Scan for the cell matching the given text and deliver its [X, Y] coordinate at center. 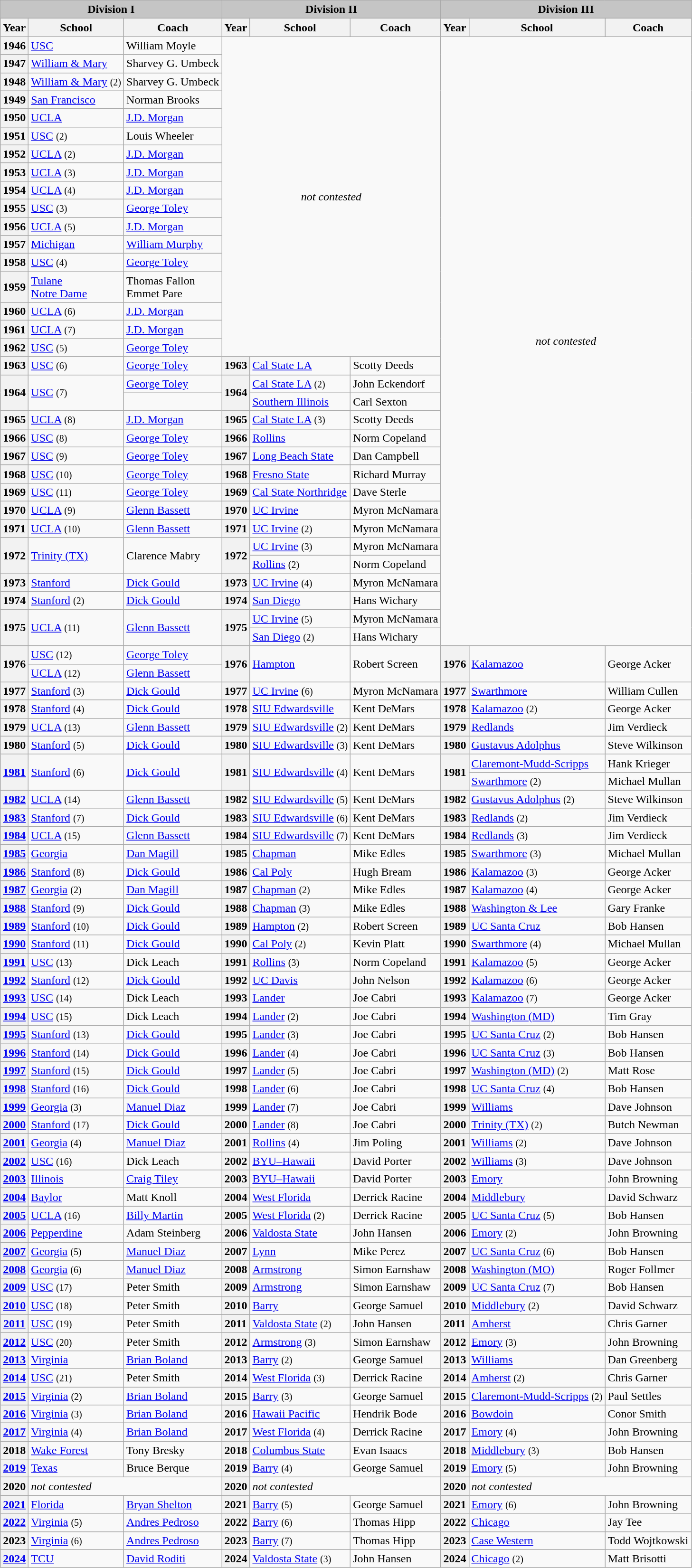
UC Santa Cruz (4) [537, 1088]
UCLA (15) [76, 836]
Swarthmore [537, 691]
Southern Illinois [300, 402]
John Eckendorf [396, 384]
USC [76, 46]
UCLA (9) [76, 510]
Swarthmore (3) [537, 854]
Middlebury (3) [537, 1450]
Matt Rose [648, 1070]
1960 [14, 312]
Cal Poly [300, 872]
Roger Follmer [648, 1269]
Georgia [76, 854]
Stanford (17) [76, 1125]
Lander (8) [300, 1125]
USC (15) [76, 1016]
Matt Brisotti [648, 1559]
Claremont-Mudd-Scripps (2) [537, 1396]
USC (8) [76, 438]
1957 [14, 245]
Kalamazoo (2) [537, 709]
Bryan Shelton [173, 1504]
Stanford (14) [76, 1052]
USC (16) [76, 1161]
Bruce Berque [173, 1468]
Virginia (5) [76, 1522]
1956 [14, 227]
USC (10) [76, 474]
UCLA [76, 118]
Division II [332, 9]
West Florida [300, 1197]
1952 [14, 154]
Emory (4) [537, 1432]
Virginia (6) [76, 1540]
Valdosta State (3) [300, 1559]
SIU Edwardsville (4) [300, 772]
West Florida (3) [300, 1378]
Emory (5) [537, 1468]
Jay Tee [648, 1522]
1954 [14, 190]
Long Beach State [300, 456]
UCLA (5) [76, 227]
William Cullen [648, 691]
San Diego (2) [300, 637]
USC (11) [76, 492]
UC Irvine [300, 510]
Kalamazoo (4) [537, 890]
USC (5) [76, 348]
Norman Brooks [173, 100]
Kalamazoo [537, 664]
Fresno State [300, 474]
Redlands (2) [537, 817]
Valdosta State (2) [300, 1323]
Barry (4) [300, 1468]
USC (18) [76, 1305]
SIU Edwardsville [300, 709]
Kalamazoo (3) [537, 872]
UC Irvine (5) [300, 619]
SIU Edwardsville (3) [300, 745]
USC (4) [76, 263]
UCLA (7) [76, 330]
Case Western [537, 1540]
1951 [14, 136]
Middlebury [537, 1197]
Stanford (16) [76, 1088]
Florida [76, 1504]
Stanford (11) [76, 944]
UC Santa Cruz (3) [537, 1052]
UCLA (11) [76, 628]
UC Santa Cruz (2) [537, 1034]
Texas [76, 1468]
David Roditi [173, 1559]
Carl Sexton [396, 402]
Barry (7) [300, 1540]
UC Santa Cruz [537, 926]
Lander (2) [300, 1016]
USC (20) [76, 1341]
UC Santa Cruz (5) [537, 1215]
Georgia (4) [76, 1143]
Rollins (4) [300, 1143]
Stanford (6) [76, 772]
Lander (3) [300, 1034]
Billy Martin [173, 1215]
Emory (3) [537, 1341]
TCU [76, 1559]
Barry (2) [300, 1360]
Baylor [76, 1197]
Williams (3) [537, 1161]
Lander (7) [300, 1107]
UC Irvine (6) [300, 691]
USC (19) [76, 1323]
Swarthmore (2) [537, 781]
UC Santa Cruz (6) [537, 1251]
Virginia (2) [76, 1396]
Williams (2) [537, 1143]
Swarthmore (4) [537, 944]
UCLA (6) [76, 312]
Jim Poling [396, 1143]
Wake Forest [76, 1450]
Kalamazoo (6) [537, 980]
Stanford (8) [76, 872]
Richard Murray [396, 474]
John Nelson [396, 980]
USC (14) [76, 998]
TulaneNotre Dame [76, 287]
UCLA (4) [76, 190]
1961 [14, 330]
USC (13) [76, 962]
Barry (5) [300, 1504]
Virginia [76, 1360]
UC Santa Cruz (7) [537, 1287]
Stanford (5) [76, 745]
Evan Isaacs [396, 1450]
Illinois [76, 1179]
San Francisco [76, 100]
Hawaii Pacific [300, 1414]
1949 [14, 100]
Rollins (3) [300, 962]
San Diego [300, 601]
Chapman (2) [300, 890]
Georgia (2) [76, 890]
UCLA (14) [76, 799]
West Florida (2) [300, 1215]
UC Irvine (2) [300, 529]
Kalamazoo (5) [537, 962]
1958 [14, 263]
Kalamazoo (7) [537, 998]
USC (21) [76, 1378]
Craig Tiley [173, 1179]
UCLA (12) [76, 673]
USC (2) [76, 136]
Chicago (2) [537, 1559]
1946 [14, 46]
William & Mary [76, 64]
USC (7) [76, 393]
Stanford (13) [76, 1034]
Michigan [76, 245]
Barry (3) [300, 1396]
Kevin Platt [396, 944]
Rollins [300, 438]
Stanford (15) [76, 1070]
Louis Wheeler [173, 136]
Hank Krieger [648, 763]
Stanford (4) [76, 709]
1955 [14, 208]
Emory [537, 1179]
SIU Edwardsville (6) [300, 817]
William & Mary (2) [76, 82]
Clarence Mabry [173, 556]
Lander (6) [300, 1088]
Dave Sterle [396, 492]
Trinity (TX) [76, 556]
USC (17) [76, 1287]
Stanford (2) [76, 601]
Gary Franke [648, 908]
UCLA (10) [76, 529]
Amherst (2) [537, 1378]
UCLA (16) [76, 1215]
Emory (6) [537, 1504]
Redlands [537, 727]
Paul Settles [648, 1396]
Hugh Bream [396, 872]
Stanford [76, 583]
Gustavus Adolphus [537, 745]
UC Davis [300, 980]
Georgia (5) [76, 1251]
Washington (MD) (2) [537, 1070]
Washington (MD) [537, 1016]
Armstrong (3) [300, 1341]
Mike Perez [396, 1251]
Valdosta State [300, 1233]
Virginia (4) [76, 1432]
Lander (5) [300, 1070]
Chapman [300, 854]
UCLA (3) [76, 172]
SIU Edwardsville (5) [300, 799]
UC Irvine (3) [300, 547]
Chicago [537, 1522]
Cal State LA (3) [300, 420]
Division I [111, 9]
Rollins (2) [300, 565]
Hendrik Bode [396, 1414]
1947 [14, 64]
Gustavus Adolphus (2) [537, 799]
Virginia (3) [76, 1414]
William Moyle [173, 46]
Thomas FallonEmmet Pare [173, 287]
Stanford (3) [76, 691]
William Murphy [173, 245]
Division III [566, 9]
Cal State LA (2) [300, 384]
Adam Steinberg [173, 1233]
Cal State LA [300, 366]
Lander [300, 998]
Bowdoin [537, 1414]
UC Irvine (4) [300, 583]
SIU Edwardsville (2) [300, 727]
USC (9) [76, 456]
1953 [14, 172]
UCLA (8) [76, 420]
Cal State Northridge [300, 492]
1959 [14, 287]
1950 [14, 118]
Dan Campbell [396, 456]
UCLA (13) [76, 727]
Barry [300, 1305]
Amherst [537, 1323]
Stanford (12) [76, 980]
Washington & Lee [537, 908]
SIU Edwardsville (7) [300, 836]
Chapman (3) [300, 908]
Todd Wojtkowski [648, 1540]
Columbus State [300, 1450]
UCLA (2) [76, 154]
USC (12) [76, 655]
Redlands (3) [537, 836]
Hampton (2) [300, 926]
Conor Smith [648, 1414]
USC (6) [76, 366]
Stanford (10) [76, 926]
Barry (6) [300, 1522]
Tony Bresky [173, 1450]
Hampton [300, 664]
Emory (2) [537, 1233]
1962 [14, 348]
West Florida (4) [300, 1432]
Stanford (7) [76, 817]
Middlebury (2) [537, 1305]
Lander (4) [300, 1052]
Cal Poly (2) [300, 944]
Pepperdine [76, 1233]
Lynn [300, 1251]
Georgia (3) [76, 1107]
Butch Newman [648, 1125]
1948 [14, 82]
Georgia (6) [76, 1269]
Tim Gray [648, 1016]
Washington (MO) [537, 1269]
USC (3) [76, 208]
Trinity (TX) (2) [537, 1125]
Dan Greenberg [648, 1360]
Stanford (9) [76, 908]
Matt Knoll [173, 1197]
Claremont-Mudd-Scripps [537, 763]
